Determine the (X, Y) coordinate at the center of the cell enclosing the given text.  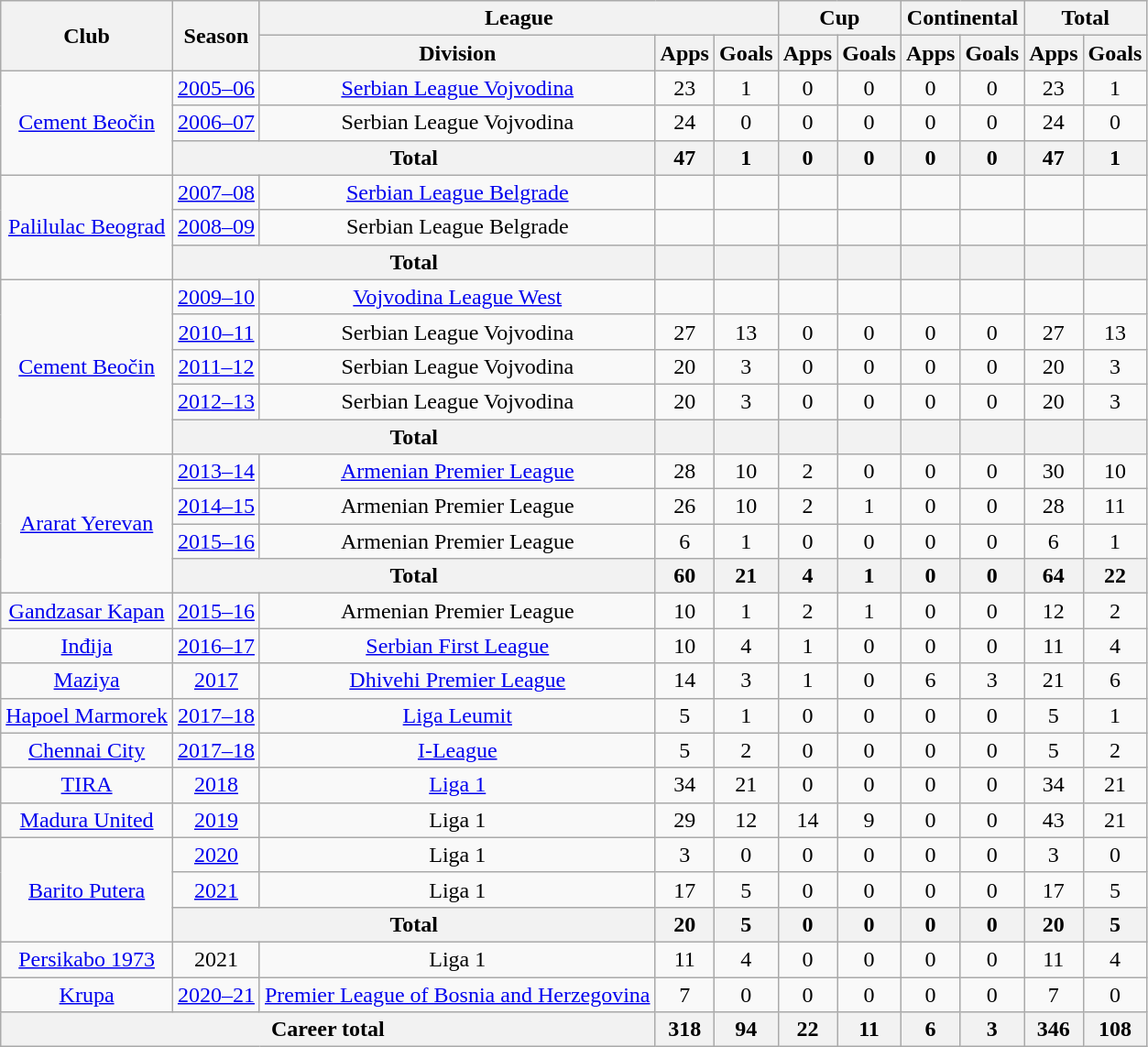
108 (1115, 1030)
Cup (839, 18)
Career total (328, 1030)
43 (1054, 820)
2017 (216, 681)
Club (87, 36)
30 (1054, 472)
2019 (216, 820)
League (519, 18)
Serbian First League (457, 646)
Palilulac Beograd (87, 227)
Dhivehi Premier League (457, 681)
2013–14 (216, 472)
Continental (962, 18)
94 (746, 1030)
Hapoel Marmorek (87, 715)
Liga Leumit (457, 715)
Maziya (87, 681)
2005–06 (216, 88)
Chennai City (87, 750)
60 (684, 576)
9 (869, 820)
Persikabo 1973 (87, 959)
2010–11 (216, 332)
2006–07 (216, 123)
2020 (216, 855)
Barito Putera (87, 889)
2009–10 (216, 297)
Season (216, 36)
Vojvodina League West (457, 297)
2014–15 (216, 507)
I-League (457, 750)
Division (457, 53)
Madura United (87, 820)
29 (684, 820)
2018 (216, 785)
2012–13 (216, 401)
64 (1054, 576)
2008–09 (216, 227)
2011–12 (216, 366)
2016–17 (216, 646)
318 (684, 1030)
Krupa (87, 994)
2007–08 (216, 192)
Inđija (87, 646)
Premier League of Bosnia and Herzegovina (457, 994)
346 (1054, 1030)
Gandzasar Kapan (87, 611)
Ararat Yerevan (87, 524)
2020–21 (216, 994)
TIRA (87, 785)
26 (684, 507)
